Find where the given text appears and provide that cell's center as (X, Y) coordinate. 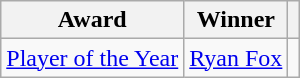
Player of the Year (92, 58)
Award (92, 20)
Winner (236, 20)
Ryan Fox (236, 58)
